Determine the (X, Y) coordinate at the center of the cell enclosing the given text.  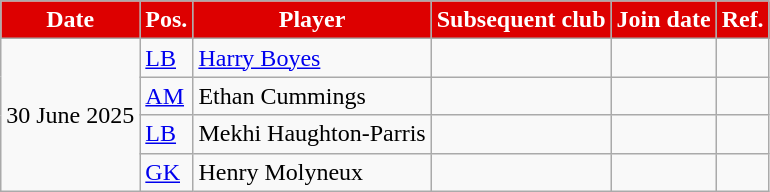
Player (312, 20)
Date (70, 20)
Join date (664, 20)
Ref. (742, 20)
Subsequent club (521, 20)
Ethan Cummings (312, 96)
Mekhi Haughton-Parris (312, 134)
GK (166, 172)
AM (166, 96)
Harry Boyes (312, 58)
30 June 2025 (70, 115)
Henry Molyneux (312, 172)
Pos. (166, 20)
